Return [x, y] of the center of cell containing provided text 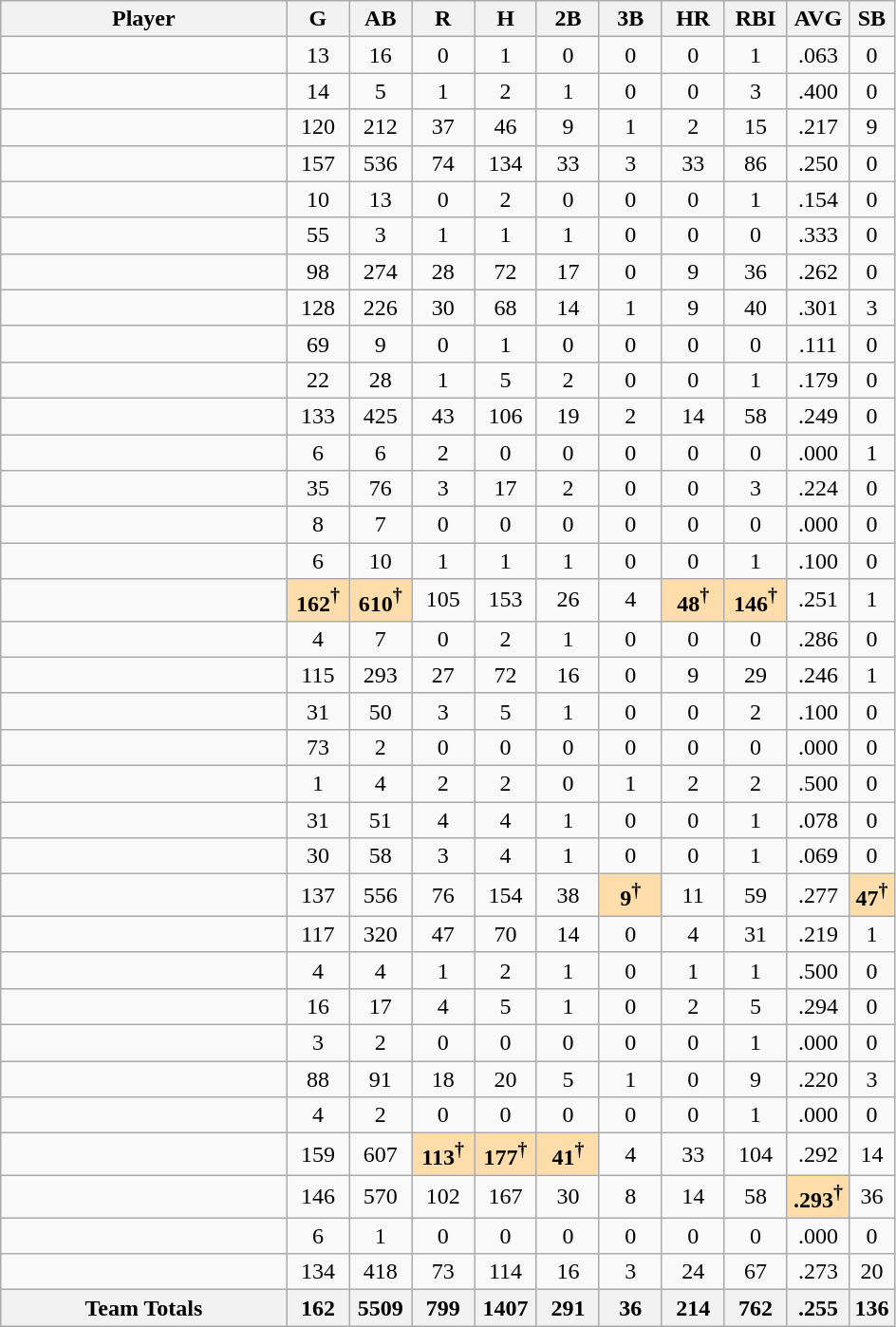
320 [381, 934]
106 [506, 416]
46 [506, 127]
.277 [818, 896]
425 [381, 416]
43 [443, 416]
2B [568, 19]
11 [693, 896]
214 [693, 1308]
69 [318, 344]
137 [318, 896]
.400 [818, 91]
162 [318, 1308]
48† [693, 600]
55 [318, 235]
22 [318, 380]
536 [381, 163]
68 [506, 308]
.246 [818, 675]
29 [756, 675]
762 [756, 1308]
.301 [818, 308]
120 [318, 127]
1407 [506, 1308]
19 [568, 416]
157 [318, 163]
AVG [818, 19]
104 [756, 1154]
Team Totals [144, 1308]
.255 [818, 1308]
.249 [818, 416]
51 [381, 820]
.217 [818, 127]
570 [381, 1196]
47† [871, 896]
H [506, 19]
67 [756, 1272]
91 [381, 1079]
159 [318, 1154]
.251 [818, 600]
74 [443, 163]
154 [506, 896]
128 [318, 308]
146 [318, 1196]
114 [506, 1272]
88 [318, 1079]
.224 [818, 489]
G [318, 19]
59 [756, 896]
.078 [818, 820]
R [443, 19]
.063 [818, 55]
146† [756, 600]
.262 [818, 271]
.219 [818, 934]
SB [871, 19]
5509 [381, 1308]
105 [443, 600]
293 [381, 675]
3B [630, 19]
18 [443, 1079]
.220 [818, 1079]
35 [318, 489]
AB [381, 19]
117 [318, 934]
41† [568, 1154]
.273 [818, 1272]
113† [443, 1154]
133 [318, 416]
40 [756, 308]
.293† [818, 1196]
.294 [818, 1006]
.292 [818, 1154]
26 [568, 600]
24 [693, 1272]
556 [381, 896]
RBI [756, 19]
.111 [818, 344]
.286 [818, 639]
153 [506, 600]
.250 [818, 163]
226 [381, 308]
70 [506, 934]
15 [756, 127]
799 [443, 1308]
162† [318, 600]
274 [381, 271]
Player [144, 19]
102 [443, 1196]
212 [381, 127]
.154 [818, 199]
177† [506, 1154]
38 [568, 896]
47 [443, 934]
9† [630, 896]
37 [443, 127]
167 [506, 1196]
418 [381, 1272]
.069 [818, 856]
.179 [818, 380]
HR [693, 19]
136 [871, 1308]
610† [381, 600]
607 [381, 1154]
27 [443, 675]
115 [318, 675]
50 [381, 711]
291 [568, 1308]
.333 [818, 235]
98 [318, 271]
86 [756, 163]
